Return the (X, Y) coordinate for the center point of the cell that contains the specified text.  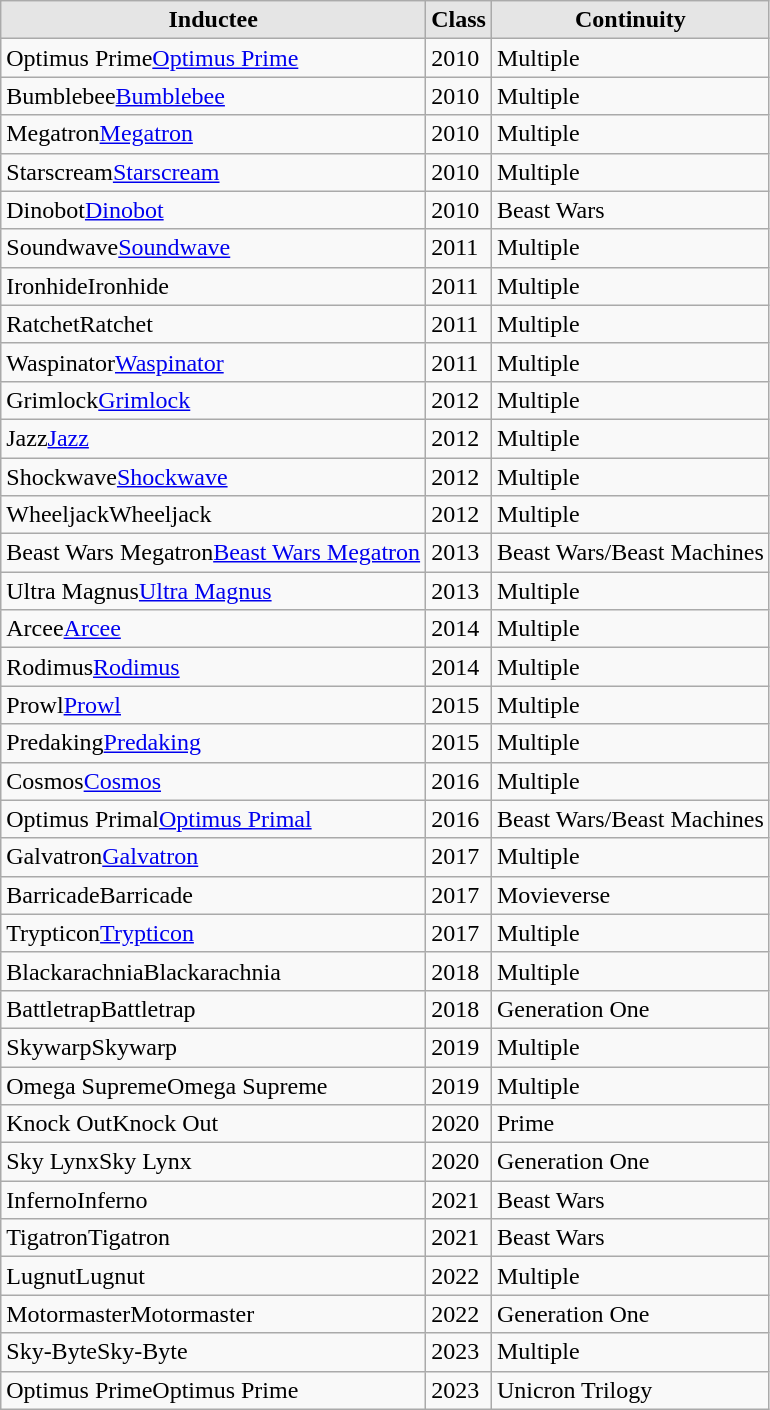
Inductee (214, 20)
RatchetRatchet (214, 324)
Movieverse (630, 895)
SoundwaveSoundwave (214, 248)
ProwlProwl (214, 705)
Sky LynxSky Lynx (214, 1162)
TigatronTigatron (214, 1238)
PredakingPredaking (214, 743)
ArceeArcee (214, 629)
Unicron Trilogy (630, 1390)
CosmosCosmos (214, 781)
WheeljackWheeljack (214, 515)
TrypticonTrypticon (214, 933)
JazzJazz (214, 438)
IronhideIronhide (214, 286)
Prime (630, 1124)
SkywarpSkywarp (214, 1047)
ShockwaveShockwave (214, 477)
MegatronMegatron (214, 134)
RodimusRodimus (214, 667)
Ultra MagnusUltra Magnus (214, 591)
WaspinatorWaspinator (214, 362)
Omega SupremeOmega Supreme (214, 1085)
Class (459, 20)
BlackarachniaBlackarachnia (214, 971)
BattletrapBattletrap (214, 1009)
Beast Wars MegatronBeast Wars Megatron (214, 553)
MotormasterMotormaster (214, 1314)
Optimus PrimalOptimus Primal (214, 819)
StarscreamStarscream (214, 172)
Sky-ByteSky-Byte (214, 1352)
BumblebeeBumblebee (214, 96)
GalvatronGalvatron (214, 857)
DinobotDinobot (214, 210)
LugnutLugnut (214, 1276)
GrimlockGrimlock (214, 400)
Continuity (630, 20)
BarricadeBarricade (214, 895)
Knock OutKnock Out (214, 1124)
InfernoInferno (214, 1200)
